Search for the cell housing the specified text and yield its (x, y) center coordinate. 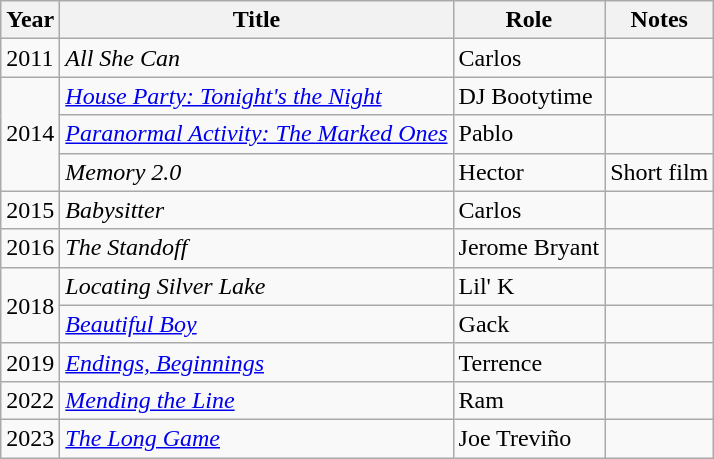
Paranormal Activity: The Marked Ones (256, 134)
Short film (660, 172)
Joe Treviño (529, 438)
Endings, Beginnings (256, 362)
All She Can (256, 58)
2016 (30, 248)
Year (30, 20)
DJ Bootytime (529, 96)
Role (529, 20)
Hector (529, 172)
Jerome Bryant (529, 248)
Memory 2.0 (256, 172)
Mending the Line (256, 400)
Beautiful Boy (256, 324)
Babysitter (256, 210)
2014 (30, 134)
2015 (30, 210)
Locating Silver Lake (256, 286)
2022 (30, 400)
2018 (30, 305)
Gack (529, 324)
2023 (30, 438)
Notes (660, 20)
2011 (30, 58)
Ram (529, 400)
The Standoff (256, 248)
2019 (30, 362)
Terrence (529, 362)
Lil' K (529, 286)
Title (256, 20)
Pablo (529, 134)
House Party: Tonight's the Night (256, 96)
The Long Game (256, 438)
